Search for the cell housing the specified text and yield its [x, y] center coordinate. 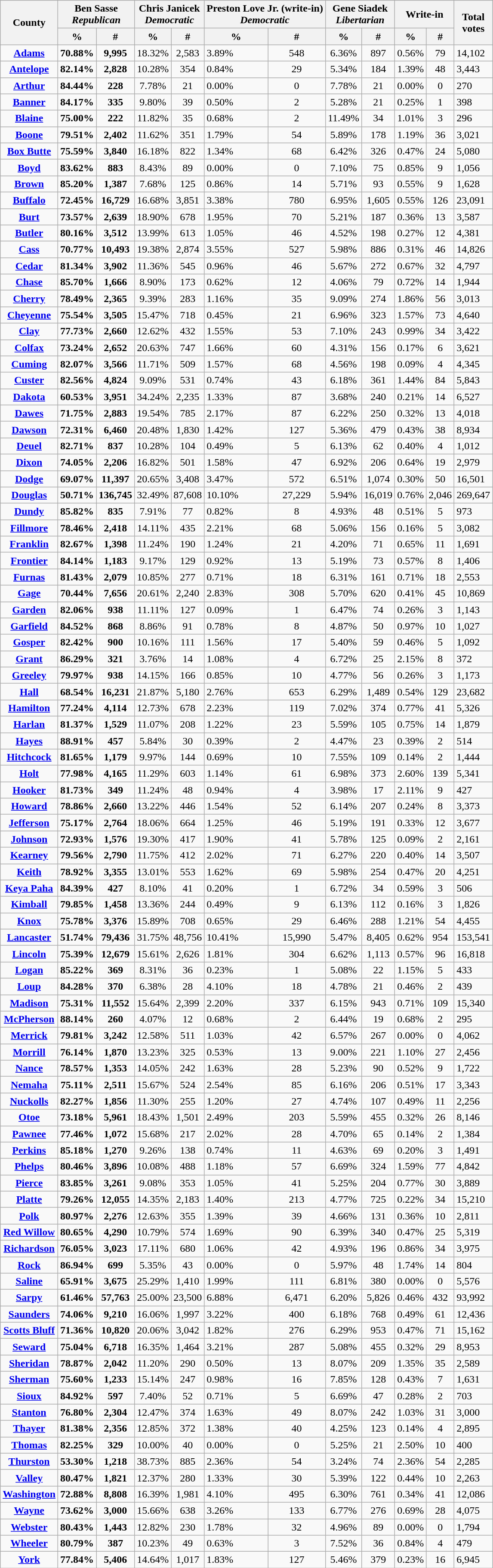
16.68% [153, 200]
20.48% [153, 429]
11.07% [153, 724]
Cass [29, 250]
1.14% [236, 774]
6,945 [473, 1560]
2,511 [115, 1085]
139 [441, 774]
81.38% [77, 1429]
5,406 [115, 1560]
287 [297, 1347]
80.46% [77, 1167]
3,023 [115, 1248]
7.55% [343, 757]
Dawson [29, 429]
84.14% [77, 561]
88.91% [77, 741]
15.47% [153, 315]
2.21% [236, 528]
255 [188, 1101]
435 [188, 528]
1.01% [410, 118]
6.27% [343, 855]
7.85% [343, 1380]
3.89% [236, 53]
Douglas [29, 495]
1,270 [115, 1150]
4.56% [343, 364]
Logan [29, 970]
1,944 [473, 282]
7,656 [115, 593]
14,102 [473, 53]
2,356 [115, 1429]
9.17% [153, 561]
187 [379, 216]
4,455 [473, 921]
Phelps [29, 1167]
953 [379, 1330]
1.82% [236, 1330]
1.79% [236, 135]
304 [297, 954]
900 [115, 642]
1.20% [236, 1101]
708 [188, 921]
13.23% [153, 1052]
2,285 [473, 1461]
3.76% [153, 659]
78.86% [77, 806]
2,589 [473, 1363]
128 [379, 1380]
1,722 [473, 1068]
308 [297, 593]
16.06% [153, 1314]
Knox [29, 921]
6.95% [343, 200]
23,682 [473, 691]
6.42% [343, 151]
Kearney [29, 855]
79.97% [77, 675]
75.54% [77, 315]
72.93% [77, 839]
Cherry [29, 299]
1.99% [236, 1281]
14,826 [473, 250]
574 [188, 1232]
5.23% [343, 1068]
191 [379, 823]
785 [188, 413]
6.47% [343, 610]
11.62% [153, 135]
7.02% [343, 708]
77.98% [77, 774]
5.35% [153, 1265]
18.43% [153, 1117]
1.62% [236, 872]
2,256 [473, 1101]
883 [115, 167]
3,373 [473, 806]
1,384 [473, 1134]
1,179 [115, 757]
76.05% [77, 1248]
79.51% [77, 135]
Polk [29, 1216]
4.96% [343, 1527]
1,628 [473, 184]
112 [379, 904]
0.94% [236, 790]
22 [379, 970]
8,405 [379, 937]
274 [379, 299]
Fillmore [29, 528]
Burt [29, 216]
McPherson [29, 1019]
0.44% [410, 1478]
780 [297, 200]
11.75% [153, 855]
19.38% [153, 250]
0.21% [410, 397]
11.20% [153, 1363]
84.39% [77, 888]
71.75% [77, 413]
61.46% [77, 1298]
228 [115, 86]
87,608 [188, 495]
5.47% [343, 937]
250 [379, 413]
85.20% [77, 184]
545 [188, 266]
31.75% [153, 937]
Hamilton [29, 708]
38.73% [153, 1461]
82.67% [77, 544]
3,013 [473, 299]
72.31% [77, 429]
3.21% [236, 1347]
25.00% [153, 1298]
3,082 [473, 528]
2,365 [115, 299]
Loup [29, 986]
412 [188, 855]
1,501 [188, 1117]
373 [379, 774]
1,491 [473, 1150]
897 [379, 53]
2,828 [115, 69]
81.37% [77, 724]
16,019 [379, 495]
190 [188, 544]
18.06% [153, 823]
1.54% [236, 806]
1,489 [379, 691]
23,500 [188, 1298]
4.87% [343, 626]
5,319 [473, 1232]
2.15% [410, 659]
4,165 [115, 774]
79.26% [77, 1199]
79.81% [77, 1036]
2,240 [188, 593]
2,042 [115, 1363]
Adams [29, 53]
1.78% [236, 1527]
3,587 [473, 216]
1.69% [236, 1232]
340 [379, 1232]
Thurston [29, 1461]
2.60% [410, 774]
0.25% [410, 102]
83.85% [77, 1183]
7.52% [343, 1543]
86.94% [77, 1265]
747 [188, 348]
1.74% [410, 1265]
4,018 [473, 413]
93 [379, 184]
1.21% [410, 921]
398 [473, 102]
9.97% [153, 757]
Dawes [29, 413]
7 [441, 1380]
78.46% [77, 528]
6.20% [343, 1298]
82.42% [77, 642]
1.81% [236, 954]
10.10% [236, 495]
91 [188, 626]
213 [297, 1199]
Saline [29, 1281]
0.53% [236, 1052]
19.54% [153, 413]
353 [188, 1183]
243 [379, 331]
82.71% [77, 446]
88.14% [77, 1019]
603 [188, 774]
0.78% [236, 626]
Ben SasseRepublican [96, 15]
6.15% [343, 1003]
32.49% [153, 495]
9.08% [153, 1183]
12.47% [153, 1412]
161 [379, 577]
13.22% [153, 806]
2,639 [115, 216]
11.71% [153, 364]
1,870 [115, 1052]
1,856 [115, 1101]
6.16% [343, 1085]
3,261 [115, 1183]
136,745 [115, 495]
173 [188, 282]
0.28% [410, 1396]
5.06% [343, 528]
354 [188, 69]
0.76% [410, 495]
Chris JanicekDemocratic [169, 15]
868 [115, 626]
2,583 [188, 53]
15.14% [153, 1380]
5.97% [343, 1265]
County [29, 22]
203 [297, 1117]
72.88% [77, 1494]
548 [297, 53]
Custer [29, 380]
80.43% [77, 1527]
2,790 [115, 855]
4,345 [473, 364]
27,229 [297, 495]
3,355 [115, 872]
Nuckolls [29, 1101]
Gage [29, 593]
Otoe [29, 1117]
222 [115, 118]
Madison [29, 1003]
4.07% [153, 1019]
0.99% [410, 331]
3,902 [115, 266]
10.41% [236, 937]
31 [441, 1412]
885 [188, 1461]
144 [188, 757]
2,652 [115, 348]
70.77% [77, 250]
3,512 [115, 233]
638 [188, 1510]
10,869 [473, 593]
14.15% [153, 675]
Grant [29, 659]
10.79% [153, 1232]
1,410 [188, 1281]
0.67% [410, 266]
290 [188, 1363]
5.94% [343, 495]
0.52% [410, 1068]
Jefferson [29, 823]
2,046 [441, 495]
572 [297, 479]
Cheyenne [29, 315]
247 [188, 1380]
6.88% [236, 1298]
5,843 [473, 380]
325 [188, 1052]
0.34% [410, 1494]
1,830 [188, 429]
5,576 [473, 1281]
6.81% [343, 1281]
80.16% [77, 233]
2,402 [115, 135]
57,763 [115, 1298]
Gene SiadekLibertarian [360, 15]
0.92% [236, 561]
1,879 [473, 724]
0.54% [410, 691]
506 [473, 888]
4.20% [343, 544]
369 [115, 970]
5.84% [153, 741]
70 [297, 216]
93,992 [473, 1298]
5.67% [343, 266]
6.98% [343, 774]
15.68% [153, 1134]
8.90% [153, 282]
4.25% [343, 1429]
8,934 [473, 429]
664 [188, 823]
6.30% [343, 1494]
3,042 [188, 1330]
0.41% [410, 593]
3,422 [473, 331]
Clay [29, 331]
18.32% [153, 53]
3,896 [115, 1167]
Seward [29, 1347]
6,460 [115, 429]
1,666 [115, 282]
1.24% [236, 544]
51.74% [77, 937]
79.85% [77, 904]
1.66% [236, 348]
2,399 [188, 1003]
349 [115, 790]
12.85% [153, 1429]
653 [297, 691]
5.71% [343, 184]
72.45% [77, 200]
9.26% [153, 1150]
1,017 [188, 1560]
355 [188, 1216]
835 [115, 512]
107 [379, 1101]
0.64% [410, 462]
3.68% [343, 397]
133 [297, 1510]
761 [379, 1494]
2,304 [115, 1412]
370 [115, 986]
20 [441, 872]
85 [297, 1085]
1,444 [473, 757]
Red Willow [29, 1232]
74.06% [77, 1314]
2.11% [410, 790]
Dundy [29, 512]
Franklin [29, 544]
16,231 [115, 691]
Blaine [29, 118]
Keya Paha [29, 888]
8,808 [115, 1494]
126 [441, 200]
620 [379, 593]
105 [379, 724]
18.90% [153, 216]
75.59% [77, 151]
725 [379, 1199]
73.18% [77, 1117]
6,718 [115, 1347]
3.22% [236, 1314]
5.39% [343, 1478]
12.37% [153, 1478]
Lincoln [29, 954]
15.89% [153, 921]
12.63% [153, 1216]
77.73% [77, 331]
Boone [29, 135]
77.84% [77, 1560]
Nance [29, 1068]
1,458 [115, 904]
3,840 [115, 151]
Saunders [29, 1314]
Hooker [29, 790]
837 [115, 446]
10.16% [153, 642]
8.86% [153, 626]
277 [188, 577]
4.78% [343, 986]
17.11% [153, 1248]
15,210 [473, 1199]
221 [379, 1052]
1,443 [115, 1527]
220 [379, 855]
Wayne [29, 1510]
Holt [29, 774]
2,263 [473, 1478]
Nemaha [29, 1085]
Platte [29, 1199]
12,679 [115, 954]
73.24% [77, 348]
527 [297, 250]
1.56% [236, 642]
11,397 [115, 479]
6.22% [343, 413]
138 [188, 1150]
1,406 [473, 561]
Merrick [29, 1036]
5,180 [188, 691]
1,631 [473, 1380]
20.61% [153, 593]
Sheridan [29, 1363]
8.10% [153, 888]
8.43% [153, 167]
96 [441, 954]
Frontier [29, 561]
0.24% [410, 806]
20.06% [153, 1330]
1.25% [236, 823]
122 [379, 1478]
Garden [29, 610]
3.98% [343, 790]
326 [379, 151]
324 [379, 1167]
2,979 [473, 462]
323 [379, 315]
12,086 [473, 1494]
2.23% [236, 708]
3,443 [473, 69]
Furnas [29, 577]
Box Butte [29, 151]
361 [379, 380]
7.91% [153, 512]
5.89% [343, 135]
Colfax [29, 348]
82.06% [77, 610]
79,436 [115, 937]
553 [188, 872]
4,251 [473, 872]
1,143 [473, 610]
15,340 [473, 1003]
1,027 [473, 626]
15,162 [473, 1330]
954 [441, 937]
0.17% [410, 348]
74.05% [77, 462]
82.56% [77, 380]
6.62% [343, 954]
6.51% [343, 479]
2.54% [236, 1085]
4,381 [473, 233]
6.39% [343, 1232]
1,794 [473, 1527]
84.28% [77, 986]
3,376 [115, 921]
2.20% [236, 1003]
3.26% [236, 1510]
84.17% [77, 102]
267 [379, 1036]
5.70% [343, 593]
1.95% [236, 216]
82.25% [77, 1445]
Arthur [29, 86]
131 [379, 1216]
12,055 [115, 1199]
3.47% [236, 479]
104 [188, 446]
509 [188, 364]
4,640 [473, 315]
337 [297, 1003]
Harlan [29, 724]
254 [379, 872]
1,113 [379, 954]
14.11% [153, 528]
296 [473, 118]
495 [297, 1494]
11.11% [153, 610]
70.88% [77, 53]
488 [188, 1167]
3,343 [473, 1085]
10.23% [153, 1543]
0.22% [410, 1199]
65 [379, 1134]
3.38% [236, 200]
Lancaster [29, 937]
3,677 [473, 823]
6.57% [343, 1036]
82.07% [77, 364]
1,997 [188, 1314]
76.80% [77, 1412]
Gosper [29, 642]
78.92% [77, 872]
0.96% [236, 266]
531 [188, 380]
73.62% [77, 1510]
69.07% [77, 479]
2,235 [188, 397]
12,436 [473, 1314]
9.39% [153, 299]
1,821 [115, 1478]
15,990 [297, 937]
13.01% [153, 872]
Hayes [29, 741]
85.82% [77, 512]
2,418 [115, 528]
2.17% [236, 413]
1.58% [236, 462]
283 [188, 299]
240 [379, 397]
Webster [29, 1527]
1.10% [410, 1052]
5,080 [473, 151]
Johnson [29, 839]
0.45% [236, 315]
75.60% [77, 1380]
75.17% [77, 823]
15.66% [153, 1510]
1,012 [473, 446]
2,764 [115, 823]
16.18% [153, 151]
81.43% [77, 577]
0.59% [410, 888]
0.30% [410, 479]
11.49% [343, 118]
178 [379, 135]
75.00% [77, 118]
822 [188, 151]
Totalvotes [473, 22]
11.36% [153, 266]
77.46% [77, 1134]
1,353 [115, 1068]
0.33% [410, 823]
16,729 [115, 200]
12.58% [153, 1036]
1.08% [236, 659]
6,471 [297, 1298]
2,276 [115, 1216]
65.91% [77, 1281]
80.97% [77, 1216]
1,092 [473, 642]
Greeley [29, 675]
Deuel [29, 446]
Scotts Bluff [29, 1330]
11.30% [153, 1101]
1,691 [473, 544]
387 [115, 1543]
4,114 [115, 708]
123 [379, 1429]
2,079 [115, 577]
5.78% [343, 839]
718 [188, 315]
270 [473, 86]
184 [379, 69]
82.27% [77, 1101]
Cedar [29, 266]
2,895 [473, 1429]
2.49% [236, 1117]
288 [379, 921]
1,464 [188, 1347]
457 [115, 741]
1,074 [379, 479]
3.24% [343, 1461]
Howard [29, 806]
280 [188, 1478]
75.11% [77, 1085]
6.92% [343, 462]
0.63% [236, 1543]
16,501 [473, 479]
77.24% [77, 708]
5.21% [343, 216]
Keith [29, 872]
0.82% [236, 512]
4.31% [343, 348]
60.53% [77, 397]
81.34% [77, 266]
Kimball [29, 904]
1,218 [115, 1461]
446 [188, 806]
379 [379, 1560]
1,605 [379, 200]
4.06% [343, 282]
7.68% [153, 184]
1,183 [115, 561]
10,820 [115, 1330]
9,995 [115, 53]
6.96% [343, 315]
Stanton [29, 1412]
83.62% [77, 167]
209 [379, 1363]
804 [473, 1265]
597 [115, 1396]
12.73% [153, 708]
23,091 [473, 200]
84.44% [77, 86]
244 [188, 904]
78.49% [77, 299]
3,889 [473, 1183]
Banner [29, 102]
Brown [29, 184]
417 [188, 839]
4,075 [473, 1510]
511 [188, 1036]
8,953 [473, 1347]
Dixon [29, 462]
1,056 [473, 167]
Antelope [29, 69]
Rock [29, 1265]
1,826 [473, 904]
13.36% [153, 904]
1,173 [473, 675]
1,981 [188, 1494]
25.29% [153, 1281]
1,398 [115, 544]
153,541 [473, 937]
60 [297, 348]
119 [297, 708]
Pierce [29, 1183]
321 [115, 659]
80.79% [77, 1543]
Wheeler [29, 1543]
Morrill [29, 1052]
4.52% [343, 233]
5.46% [343, 1560]
3,242 [115, 1036]
48,756 [188, 937]
Valley [29, 1478]
9.00% [343, 1052]
699 [115, 1265]
75.31% [77, 1003]
4.74% [343, 1101]
38 [441, 429]
13.99% [153, 233]
53 [297, 331]
3,621 [473, 348]
53.30% [77, 1461]
78.87% [77, 1363]
15.67% [153, 1085]
Butler [29, 233]
1,529 [115, 724]
613 [188, 233]
4,824 [115, 380]
0.56% [410, 53]
6 [441, 348]
15.64% [153, 1003]
1.55% [236, 331]
84.52% [77, 626]
433 [473, 970]
79.56% [77, 855]
Thayer [29, 1429]
886 [379, 250]
62 [379, 446]
4,062 [473, 1036]
4.47% [343, 741]
81.73% [77, 790]
11.82% [153, 118]
1.19% [410, 135]
2.76% [236, 691]
59 [379, 642]
19.30% [153, 839]
24 [441, 151]
14.64% [153, 1560]
4,842 [473, 1167]
Boyd [29, 167]
3.55% [236, 250]
26 [441, 1117]
0.98% [236, 1380]
6.77% [343, 1510]
1.15% [410, 970]
6.36% [343, 53]
1,072 [115, 1134]
3,951 [115, 397]
10.08% [153, 1167]
75.39% [77, 954]
1,233 [115, 1380]
703 [473, 1396]
Thomas [29, 1445]
3,408 [188, 479]
4.66% [343, 1216]
10.00% [153, 1445]
85.22% [77, 970]
20.63% [153, 348]
2.50% [410, 1445]
80.47% [77, 1478]
78.57% [77, 1068]
86.29% [77, 659]
6.46% [343, 921]
166 [188, 675]
208 [188, 724]
12.82% [153, 1527]
Garfield [29, 626]
0.72% [410, 282]
2,626 [188, 954]
84.92% [77, 1396]
4,797 [473, 266]
6.44% [343, 1019]
80.65% [77, 1232]
1.83% [236, 1560]
Write-in [425, 15]
295 [473, 1019]
9.80% [153, 102]
6.31% [343, 577]
1.06% [236, 1248]
Washington [29, 1494]
57 [297, 1167]
1,387 [115, 184]
75 [379, 167]
2,811 [473, 1216]
6.14% [343, 806]
Buffalo [29, 200]
6,527 [473, 397]
16.82% [153, 462]
8,146 [473, 1117]
973 [473, 512]
230 [188, 1527]
5,341 [473, 774]
84 [441, 380]
11,552 [115, 1003]
Dodge [29, 479]
75.04% [77, 1347]
3,021 [473, 135]
1.18% [236, 1167]
Dakota [29, 397]
5.28% [343, 102]
0.31% [410, 250]
1.34% [236, 151]
York [29, 1560]
16.35% [153, 1347]
34.24% [153, 397]
3,505 [115, 315]
2,183 [188, 1199]
3,566 [115, 364]
45 [441, 593]
82.14% [77, 69]
1.44% [410, 380]
9,210 [115, 1314]
943 [379, 1003]
1.86% [410, 299]
Hitchcock [29, 757]
Chase [29, 282]
269,647 [473, 495]
196 [379, 1248]
Preston Love Jr. (write-in)Democratic [265, 15]
12.62% [153, 331]
329 [115, 1445]
1,576 [115, 839]
10,493 [115, 250]
0.97% [410, 626]
2,553 [473, 577]
380 [379, 1281]
501 [188, 462]
85.18% [77, 1150]
3,507 [473, 855]
20.65% [153, 479]
Cuming [29, 364]
2,161 [473, 839]
5.40% [343, 642]
439 [473, 986]
16.39% [153, 1494]
75.78% [77, 921]
Sarpy [29, 1298]
1.22% [236, 724]
2,883 [115, 413]
272 [379, 266]
2,874 [188, 250]
10.85% [153, 577]
21.87% [153, 691]
260 [115, 1019]
5,961 [115, 1117]
2,206 [115, 462]
5.36% [343, 429]
351 [188, 135]
2,456 [473, 1052]
Sioux [29, 1396]
73.57% [77, 216]
8.31% [153, 970]
1.42% [236, 429]
Hall [29, 691]
Richardson [29, 1248]
15.61% [153, 954]
514 [473, 741]
Perkins [29, 1150]
Pawnee [29, 1134]
70.44% [77, 593]
207 [379, 806]
6.38% [153, 986]
76.14% [77, 1052]
5.34% [343, 69]
1.59% [410, 1167]
0.75% [410, 724]
85.70% [77, 282]
16,818 [473, 954]
524 [188, 1085]
14.05% [153, 1068]
768 [379, 1314]
2.83% [236, 593]
1.35% [410, 1363]
50.71% [77, 495]
4.63% [343, 1150]
217 [188, 1134]
335 [115, 102]
1.16% [236, 299]
1.38% [236, 1429]
3,975 [473, 1248]
5,326 [473, 708]
7.40% [153, 1396]
11.29% [153, 774]
204 [379, 1183]
3,851 [188, 200]
Sherman [29, 1380]
68.54% [77, 691]
680 [188, 1248]
71.36% [77, 1330]
4,290 [115, 1232]
3,675 [115, 1281]
1.90% [236, 839]
81.65% [77, 757]
14.35% [153, 1199]
5,826 [379, 1298]
0.27% [410, 233]
1.40% [236, 1199]
4.70% [343, 1134]
